Search for the cell housing the specified text and yield its [X, Y] center coordinate. 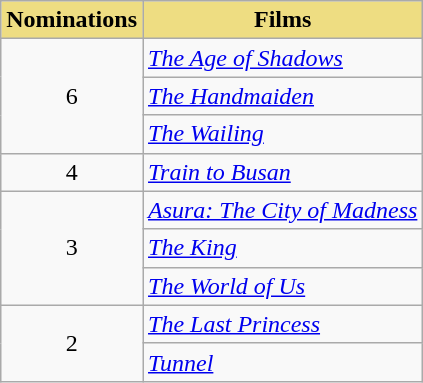
Tunnel [282, 362]
The World of Us [282, 286]
6 [72, 96]
Films [282, 20]
The Age of Shadows [282, 58]
The King [282, 248]
The Last Princess [282, 324]
The Handmaiden [282, 96]
Asura: The City of Madness [282, 210]
Nominations [72, 20]
Train to Busan [282, 172]
3 [72, 248]
2 [72, 343]
The Wailing [282, 134]
4 [72, 172]
